Output the [X, Y] coordinate of the center of the cell containing the given text.  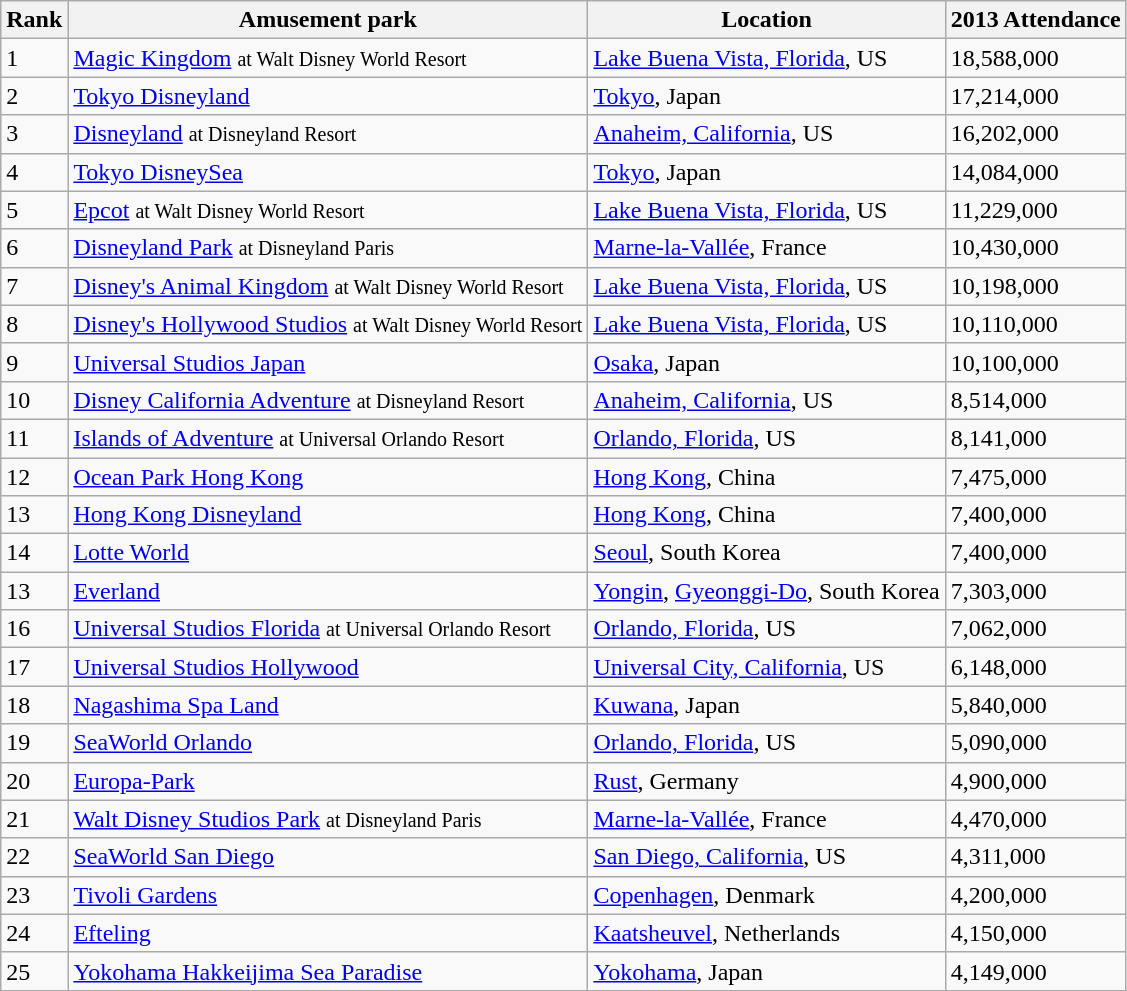
Nagashima Spa Land [328, 705]
10,110,000 [1036, 324]
9 [34, 362]
Hong Kong Disneyland [328, 515]
Yokohama, Japan [766, 971]
Kuwana, Japan [766, 705]
20 [34, 781]
Epcot at Walt Disney World Resort [328, 210]
4 [34, 172]
Magic Kingdom at Walt Disney World Resort [328, 58]
Tokyo DisneySea [328, 172]
Disney California Adventure at Disneyland Resort [328, 400]
5 [34, 210]
SeaWorld Orlando [328, 743]
4,149,000 [1036, 971]
8,141,000 [1036, 438]
19 [34, 743]
16 [34, 629]
2 [34, 96]
18 [34, 705]
7 [34, 286]
Disney's Animal Kingdom at Walt Disney World Resort [328, 286]
11 [34, 438]
Universal Studios Hollywood [328, 667]
8,514,000 [1036, 400]
24 [34, 933]
Tokyo Disneyland [328, 96]
14 [34, 553]
4,311,000 [1036, 857]
7,303,000 [1036, 591]
10,100,000 [1036, 362]
Universal Studios Florida at Universal Orlando Resort [328, 629]
4,900,000 [1036, 781]
4,200,000 [1036, 895]
2013 Attendance [1036, 20]
Amusement park [328, 20]
10 [34, 400]
Europa-Park [328, 781]
23 [34, 895]
Walt Disney Studios Park at Disneyland Paris [328, 819]
17 [34, 667]
Disneyland Park at Disneyland Paris [328, 248]
5,090,000 [1036, 743]
Rank [34, 20]
Efteling [328, 933]
San Diego, California, US [766, 857]
17,214,000 [1036, 96]
18,588,000 [1036, 58]
10,430,000 [1036, 248]
1 [34, 58]
Location [766, 20]
Tivoli Gardens [328, 895]
Yokohama Hakkeijima Sea Paradise [328, 971]
3 [34, 134]
6,148,000 [1036, 667]
7,062,000 [1036, 629]
11,229,000 [1036, 210]
Islands of Adventure at Universal Orlando Resort [328, 438]
Ocean Park Hong Kong [328, 477]
4,150,000 [1036, 933]
4,470,000 [1036, 819]
6 [34, 248]
8 [34, 324]
12 [34, 477]
Disney's Hollywood Studios at Walt Disney World Resort [328, 324]
SeaWorld San Diego [328, 857]
Copenhagen, Denmark [766, 895]
Disneyland at Disneyland Resort [328, 134]
Universal Studios Japan [328, 362]
10,198,000 [1036, 286]
Universal City, California, US [766, 667]
5,840,000 [1036, 705]
22 [34, 857]
Seoul, South Korea [766, 553]
Everland [328, 591]
16,202,000 [1036, 134]
Lotte World [328, 553]
21 [34, 819]
Kaatsheuvel, Netherlands [766, 933]
14,084,000 [1036, 172]
Osaka, Japan [766, 362]
Yongin, Gyeonggi-Do, South Korea [766, 591]
Rust, Germany [766, 781]
7,475,000 [1036, 477]
25 [34, 971]
